From the cell containing the given text, extract its center point as [x, y] coordinate. 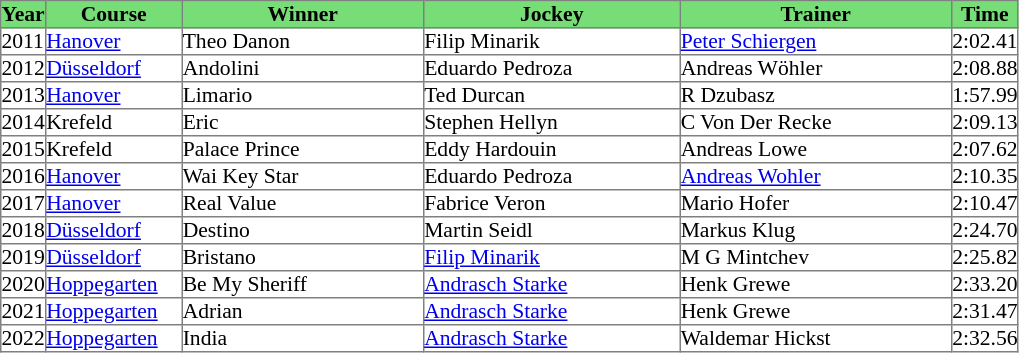
Be My Sheriff [303, 284]
Course [113, 14]
M G Mintchev [816, 258]
Adrian [303, 312]
2011 [24, 42]
2:25.82 [984, 258]
2020 [24, 284]
Time [984, 14]
2022 [24, 338]
2:31.47 [984, 312]
Bristano [303, 258]
2014 [24, 122]
2018 [24, 230]
Andolini [303, 68]
2:33.20 [984, 284]
Limario [303, 96]
Peter Schiergen [816, 42]
2017 [24, 204]
2:10.35 [984, 176]
2:02.41 [984, 42]
Palace Prince [303, 150]
Wai Key Star [303, 176]
2:10.47 [984, 204]
Markus Klug [816, 230]
C Von Der Recke [816, 122]
Eddy Hardouin [551, 150]
Andreas Wöhler [816, 68]
Real Value [303, 204]
India [303, 338]
2:07.62 [984, 150]
Theo Danon [303, 42]
2012 [24, 68]
2019 [24, 258]
2013 [24, 96]
Fabrice Veron [551, 204]
1:57.99 [984, 96]
2:32.56 [984, 338]
Martin Seidl [551, 230]
Jockey [551, 14]
Stephen Hellyn [551, 122]
Andreas Lowe [816, 150]
Destino [303, 230]
2:08.88 [984, 68]
Ted Durcan [551, 96]
2021 [24, 312]
2016 [24, 176]
Mario Hofer [816, 204]
2:09.13 [984, 122]
Waldemar Hickst [816, 338]
Andreas Wohler [816, 176]
Year [24, 14]
R Dzubasz [816, 96]
Eric [303, 122]
2015 [24, 150]
Trainer [816, 14]
Winner [303, 14]
2:24.70 [984, 230]
